Locate the cell with the specified text and output its (X, Y) center coordinate. 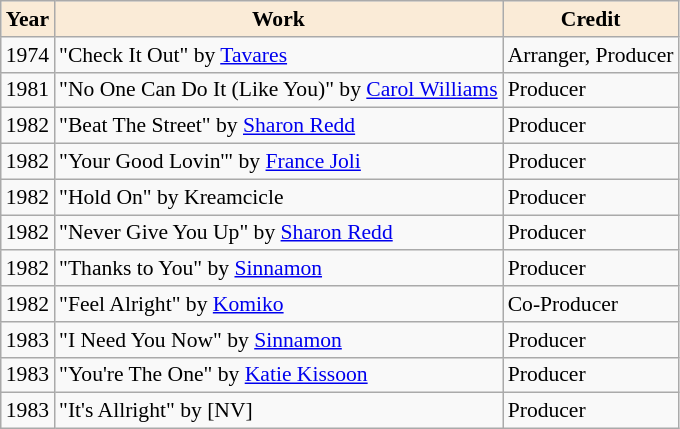
Year (28, 19)
Co-Producer (591, 304)
Arranger, Producer (591, 55)
"Hold On" by Kreamcicle (278, 197)
"Beat The Street" by Sharon Redd (278, 126)
"Thanks to You" by Sinnamon (278, 269)
1974 (28, 55)
1981 (28, 90)
"No One Can Do It (Like You)" by Carol Williams (278, 90)
"Check It Out" by Tavares (278, 55)
Work (278, 19)
Credit (591, 19)
"It's Allright" by [NV] (278, 411)
"You're The One" by Katie Kissoon (278, 375)
"Never Give You Up" by Sharon Redd (278, 233)
"Your Good Lovin'" by France Joli (278, 162)
"I Need You Now" by Sinnamon (278, 340)
"Feel Alright" by Komiko (278, 304)
